Determine the (x, y) coordinate at the center of the cell enclosing the given text.  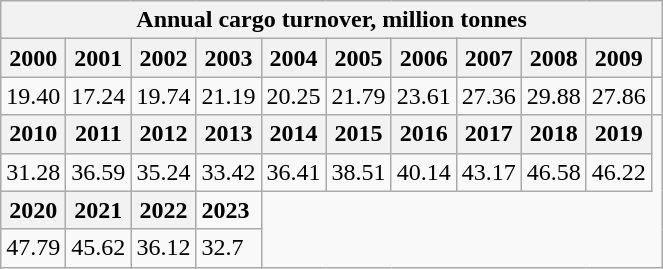
36.41 (294, 172)
23.61 (424, 96)
19.40 (34, 96)
2015 (358, 134)
2012 (164, 134)
36.59 (98, 172)
2010 (34, 134)
2019 (618, 134)
32.7 (228, 248)
2002 (164, 58)
2017 (488, 134)
2013 (228, 134)
2020 (34, 210)
2004 (294, 58)
43.17 (488, 172)
38.51 (358, 172)
2014 (294, 134)
29.88 (554, 96)
2021 (98, 210)
2000 (34, 58)
20.25 (294, 96)
2018 (554, 134)
2001 (98, 58)
21.79 (358, 96)
2023 (228, 210)
31.28 (34, 172)
2005 (358, 58)
2011 (98, 134)
2009 (618, 58)
2022 (164, 210)
Annual cargo turnover, million tonnes (332, 20)
21.19 (228, 96)
2003 (228, 58)
27.36 (488, 96)
2016 (424, 134)
17.24 (98, 96)
19.74 (164, 96)
33.42 (228, 172)
2008 (554, 58)
27.86 (618, 96)
47.79 (34, 248)
46.58 (554, 172)
40.14 (424, 172)
35.24 (164, 172)
36.12 (164, 248)
2006 (424, 58)
45.62 (98, 248)
46.22 (618, 172)
2007 (488, 58)
